Return the (X, Y) coordinate for the center point of the cell that contains the specified text.  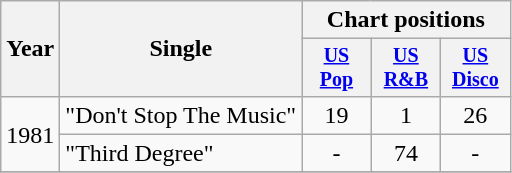
Single (181, 49)
USR&B (406, 68)
Year (30, 49)
"Don't Stop The Music" (181, 115)
74 (406, 153)
USDisco (476, 68)
"Third Degree" (181, 153)
Chart positions (406, 20)
USPop (336, 68)
26 (476, 115)
1981 (30, 134)
1 (406, 115)
19 (336, 115)
